Find where the given text appears and provide that cell's center as (X, Y) coordinate. 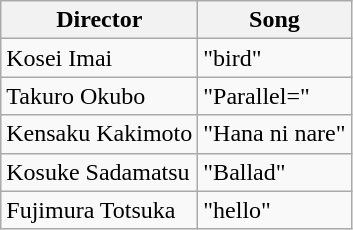
Kosei Imai (100, 58)
Takuro Okubo (100, 96)
"hello" (274, 210)
"Ballad" (274, 172)
Director (100, 20)
"bird" (274, 58)
Kosuke Sadamatsu (100, 172)
Kensaku Kakimoto (100, 134)
"Hana ni nare" (274, 134)
"Parallel=" (274, 96)
Song (274, 20)
Fujimura Totsuka (100, 210)
